Return the [x, y] coordinate for the center point of the cell that contains the specified text.  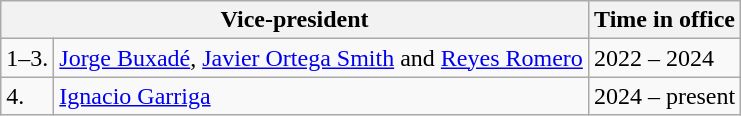
2022 – 2024 [664, 58]
Vice-president [295, 20]
Ignacio Garriga [322, 96]
Time in office [664, 20]
4. [28, 96]
2024 – present [664, 96]
Jorge Buxadé, Javier Ortega Smith and Reyes Romero [322, 58]
1–3. [28, 58]
